Return (X, Y) of the center of cell containing provided text 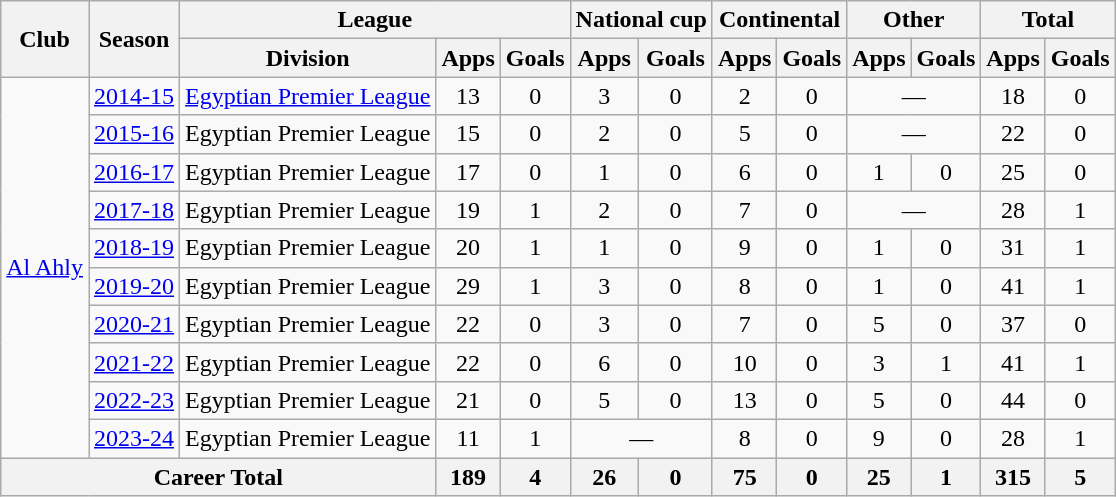
2019-20 (134, 286)
Division (308, 58)
21 (468, 400)
2020-21 (134, 324)
75 (744, 477)
2021-22 (134, 362)
11 (468, 438)
Season (134, 39)
37 (1013, 324)
National cup (641, 20)
26 (604, 477)
17 (468, 172)
League (375, 20)
Other (914, 20)
Club (45, 39)
2014-15 (134, 96)
19 (468, 210)
2017-18 (134, 210)
2015-16 (134, 134)
Total (1048, 20)
2022-23 (134, 400)
15 (468, 134)
31 (1013, 248)
2016-17 (134, 172)
Career Total (218, 477)
315 (1013, 477)
4 (535, 477)
20 (468, 248)
2023-24 (134, 438)
Continental (779, 20)
189 (468, 477)
44 (1013, 400)
10 (744, 362)
2018-19 (134, 248)
Al Ahly (45, 268)
29 (468, 286)
18 (1013, 96)
